Pinpoint the cell where the given text exists, returning its (x, y) midpoint coordinate. 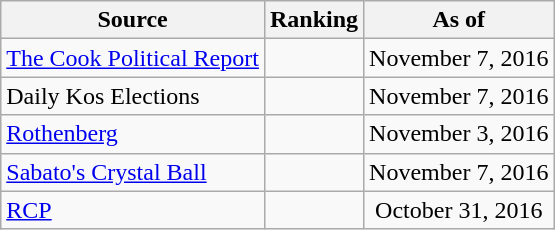
The Cook Political Report (133, 58)
October 31, 2016 (459, 210)
Source (133, 20)
Ranking (314, 20)
RCP (133, 210)
Daily Kos Elections (133, 96)
Sabato's Crystal Ball (133, 172)
As of (459, 20)
November 3, 2016 (459, 134)
Rothenberg (133, 134)
